Scan for the cell matching the given text and deliver its (X, Y) coordinate at center. 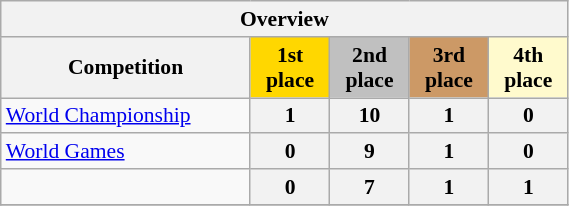
3rd place (448, 68)
10 (370, 116)
1st place (290, 68)
Competition (126, 68)
9 (370, 152)
4th place (528, 68)
World Championship (126, 116)
Overview (284, 19)
World Games (126, 152)
7 (370, 187)
2nd place (370, 68)
